Capture the cell that displays the provided text and extract its [x, y] central coordinate. 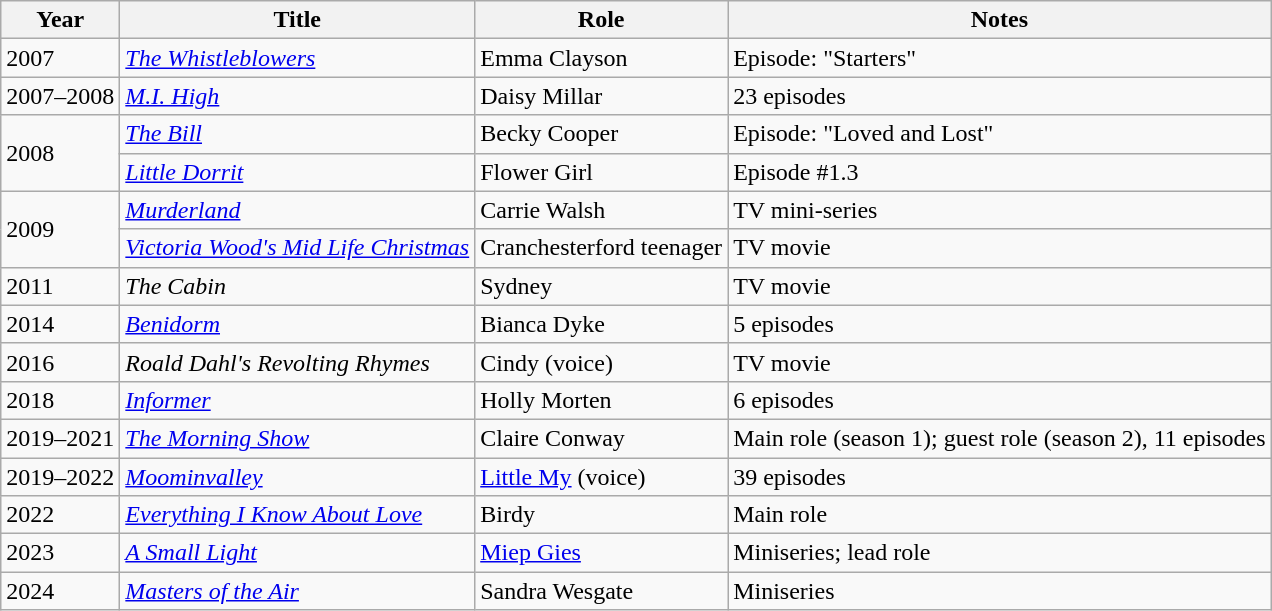
Miniseries [1000, 591]
2008 [60, 153]
TV mini-series [1000, 210]
M.I. High [298, 96]
6 episodes [1000, 400]
39 episodes [1000, 477]
2016 [60, 362]
Episode: "Loved and Lost" [1000, 134]
Becky Cooper [602, 134]
2011 [60, 286]
2019–2021 [60, 438]
Little My (voice) [602, 477]
Title [298, 20]
Cranchesterford teenager [602, 248]
A Small Light [298, 553]
Benidorm [298, 324]
The Whistleblowers [298, 58]
Cindy (voice) [602, 362]
Miep Gies [602, 553]
2009 [60, 229]
Bianca Dyke [602, 324]
Roald Dahl's Revolting Rhymes [298, 362]
2007–2008 [60, 96]
Main role [1000, 515]
Daisy Millar [602, 96]
Sydney [602, 286]
Episode: "Starters" [1000, 58]
Informer [298, 400]
Masters of the Air [298, 591]
The Cabin [298, 286]
Notes [1000, 20]
Everything I Know About Love [298, 515]
Birdy [602, 515]
The Bill [298, 134]
Episode #1.3 [1000, 172]
Moominvalley [298, 477]
2022 [60, 515]
2014 [60, 324]
2018 [60, 400]
Claire Conway [602, 438]
Role [602, 20]
The Morning Show [298, 438]
Emma Clayson [602, 58]
Year [60, 20]
Murderland [298, 210]
Flower Girl [602, 172]
Little Dorrit [298, 172]
Victoria Wood's Mid Life Christmas [298, 248]
Carrie Walsh [602, 210]
2007 [60, 58]
Holly Morten [602, 400]
5 episodes [1000, 324]
2019–2022 [60, 477]
Main role (season 1); guest role (season 2), 11 episodes [1000, 438]
Miniseries; lead role [1000, 553]
23 episodes [1000, 96]
2023 [60, 553]
2024 [60, 591]
Sandra Wesgate [602, 591]
